Pinpoint the cell where the given text exists, returning its [X, Y] midpoint coordinate. 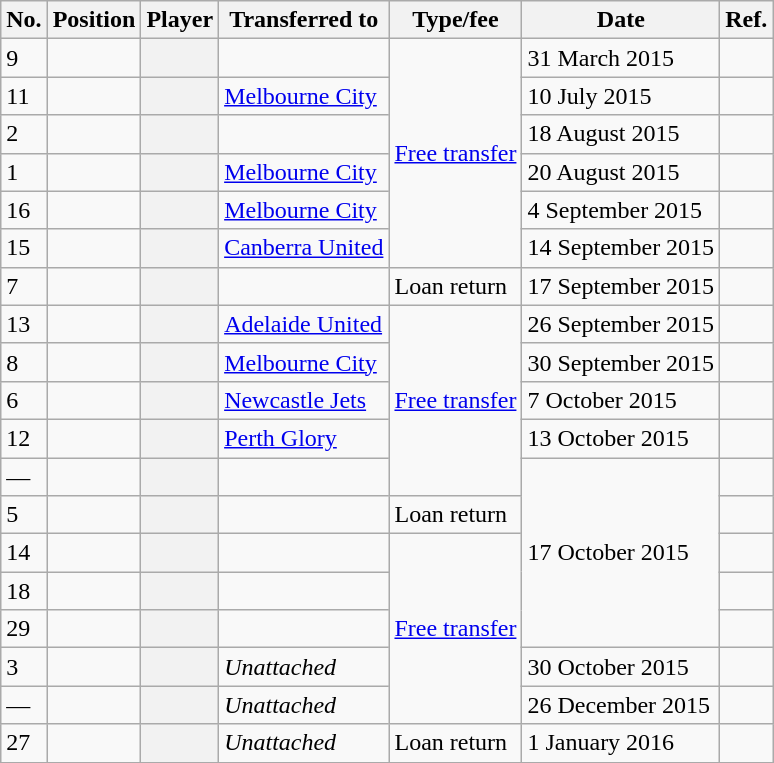
2 [24, 134]
30 October 2015 [621, 667]
15 [24, 248]
Canberra United [304, 248]
7 October 2015 [621, 400]
5 [24, 515]
Type/fee [456, 20]
1 January 2016 [621, 743]
Player [180, 20]
9 [24, 58]
4 September 2015 [621, 210]
7 [24, 286]
18 [24, 591]
Position [94, 20]
Ref. [746, 20]
6 [24, 400]
16 [24, 210]
1 [24, 172]
12 [24, 438]
Adelaide United [304, 324]
26 September 2015 [621, 324]
8 [24, 362]
13 October 2015 [621, 438]
27 [24, 743]
26 December 2015 [621, 705]
Date [621, 20]
29 [24, 629]
3 [24, 667]
17 September 2015 [621, 286]
31 March 2015 [621, 58]
17 October 2015 [621, 553]
Perth Glory [304, 438]
20 August 2015 [621, 172]
18 August 2015 [621, 134]
30 September 2015 [621, 362]
Newcastle Jets [304, 400]
Transferred to [304, 20]
13 [24, 324]
14 [24, 553]
14 September 2015 [621, 248]
11 [24, 96]
No. [24, 20]
10 July 2015 [621, 96]
